Return the (X, Y) coordinate for the center point of the cell that contains the specified text.  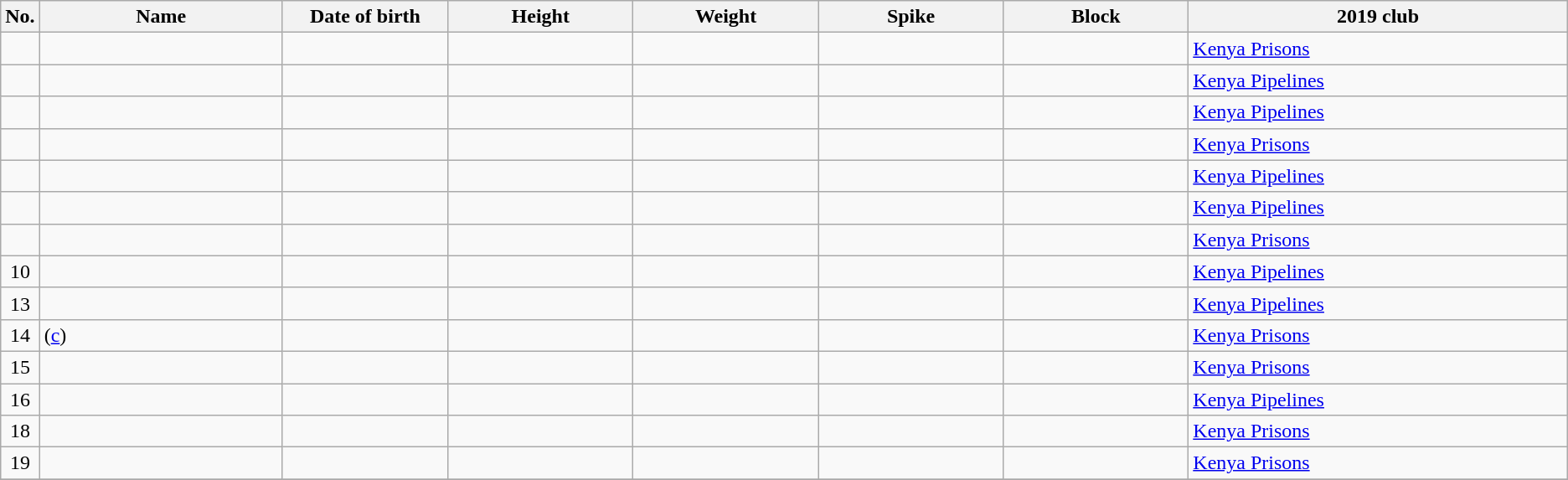
13 (20, 303)
16 (20, 400)
18 (20, 431)
Weight (725, 17)
Date of birth (365, 17)
Spike (911, 17)
Block (1096, 17)
(c) (161, 335)
10 (20, 271)
14 (20, 335)
15 (20, 367)
2019 club (1378, 17)
19 (20, 463)
No. (20, 17)
Name (161, 17)
Height (541, 17)
